Find where the given text appears and provide that cell's center as (x, y) coordinate. 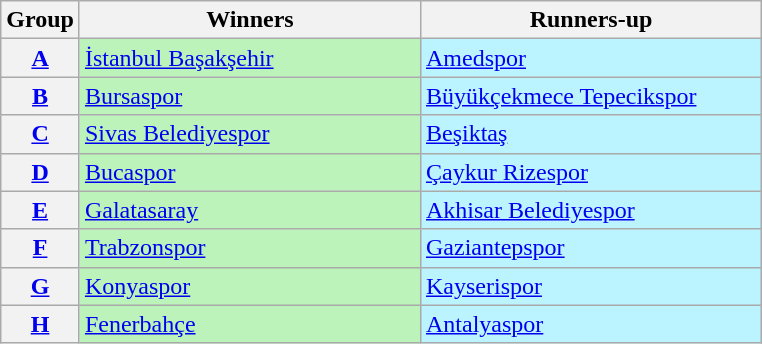
Gaziantepspor (590, 248)
Kayserispor (590, 286)
İstanbul Başakşehir (250, 58)
Büyükçekmece Tepecikspor (590, 96)
Bursaspor (250, 96)
Winners (250, 20)
B (40, 96)
Beşiktaş (590, 134)
Konyaspor (250, 286)
Sivas Belediyespor (250, 134)
Antalyaspor (590, 324)
Akhisar Belediyespor (590, 210)
Galatasaray (250, 210)
G (40, 286)
A (40, 58)
Runners-up (590, 20)
C (40, 134)
Amedspor (590, 58)
Group (40, 20)
Çaykur Rizespor (590, 172)
Bucaspor (250, 172)
H (40, 324)
Fenerbahçe (250, 324)
F (40, 248)
D (40, 172)
Trabzonspor (250, 248)
E (40, 210)
